Find where the given text appears and provide that cell's center as (x, y) coordinate. 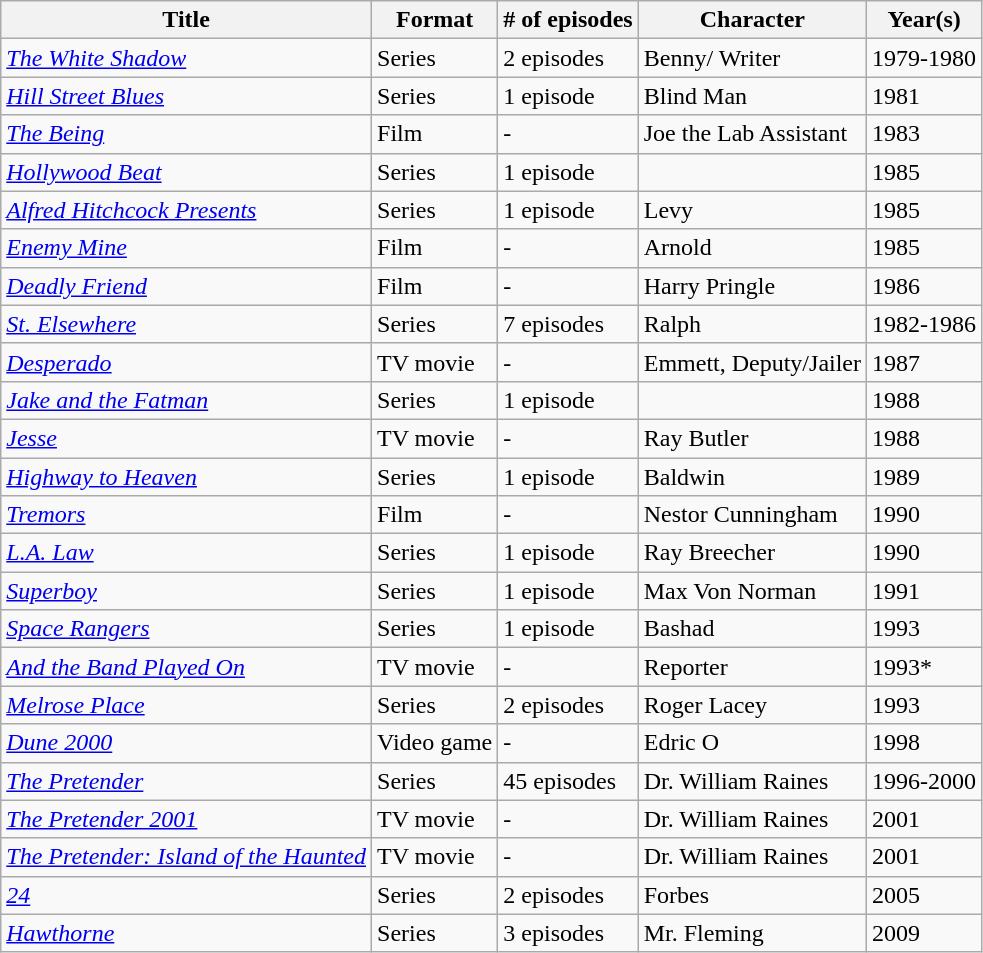
Hawthorne (186, 933)
The Pretender (186, 781)
L.A. Law (186, 553)
2009 (924, 933)
The White Shadow (186, 58)
Harry Pringle (752, 286)
Nestor Cunningham (752, 515)
Max Von Norman (752, 591)
Mr. Fleming (752, 933)
1982-1986 (924, 324)
The Pretender 2001 (186, 819)
Jesse (186, 438)
1979-1980 (924, 58)
45 episodes (568, 781)
# of episodes (568, 20)
And the Band Played On (186, 667)
Hollywood Beat (186, 172)
Deadly Friend (186, 286)
1998 (924, 743)
24 (186, 895)
Melrose Place (186, 705)
1996-2000 (924, 781)
Emmett, Deputy/Jailer (752, 362)
Title (186, 20)
1993* (924, 667)
Tremors (186, 515)
Forbes (752, 895)
Character (752, 20)
Levy (752, 210)
The Pretender: Island of the Haunted (186, 857)
7 episodes (568, 324)
Benny/ Writer (752, 58)
Enemy Mine (186, 248)
Highway to Heaven (186, 477)
1991 (924, 591)
St. Elsewhere (186, 324)
2005 (924, 895)
Format (435, 20)
Roger Lacey (752, 705)
Joe the Lab Assistant (752, 134)
Jake and the Fatman (186, 400)
1987 (924, 362)
1989 (924, 477)
Blind Man (752, 96)
Space Rangers (186, 629)
Bashad (752, 629)
Year(s) (924, 20)
Video game (435, 743)
The Being (186, 134)
Desperado (186, 362)
Baldwin (752, 477)
Ray Breecher (752, 553)
Reporter (752, 667)
1983 (924, 134)
1986 (924, 286)
Alfred Hitchcock Presents (186, 210)
Ray Butler (752, 438)
Ralph (752, 324)
Edric O (752, 743)
1981 (924, 96)
Hill Street Blues (186, 96)
Dune 2000 (186, 743)
Arnold (752, 248)
Superboy (186, 591)
3 episodes (568, 933)
